Extract the (X, Y) coordinate from the center of the cell holding the provided text.  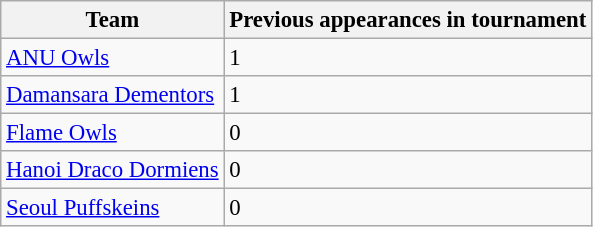
Damansara Dementors (112, 95)
ANU Owls (112, 58)
Hanoi Draco Dormiens (112, 170)
Flame Owls (112, 133)
Team (112, 20)
Previous appearances in tournament (408, 20)
Seoul Puffskeins (112, 208)
